Scan for the cell matching the given text and deliver its [x, y] coordinate at center. 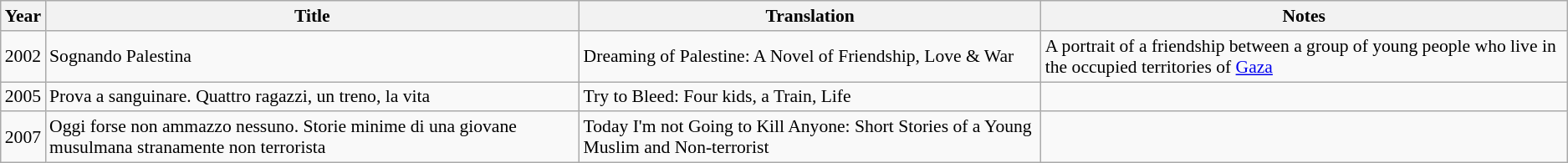
2002 [23, 57]
Prova a sanguinare. Quattro ragazzi, un treno, la vita [313, 97]
2005 [23, 97]
A portrait of a friendship between a group of young people who live in the occupied territories of Gaza [1305, 57]
Dreaming of Palestine: A Novel of Friendship, Love & War [810, 57]
Translation [810, 16]
Sognando Palestina [313, 57]
Notes [1305, 16]
Try to Bleed: Four kids, a Train, Life [810, 97]
2007 [23, 137]
Year [23, 16]
Today I'm not Going to Kill Anyone: Short Stories of a Young Muslim and Non-terrorist [810, 137]
Title [313, 16]
Oggi forse non ammazzo nessuno. Storie minime di una giovane musulmana stranamente non terrorista [313, 137]
